Extract the (X, Y) coordinate from the center of the cell holding the provided text.  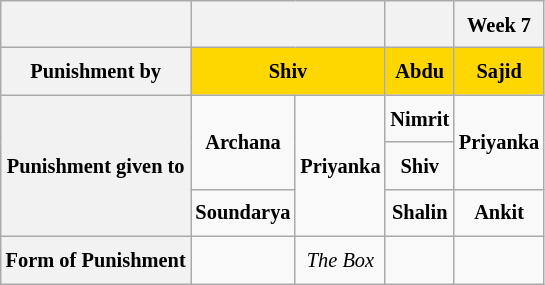
Archana (244, 142)
Soundarya (244, 212)
Ankit (499, 212)
The Box (340, 260)
Punishment by (96, 72)
Abdu (420, 72)
Punishment given to (96, 166)
Shalin (420, 212)
Sajid (499, 72)
Nimrit (420, 118)
Week 7 (499, 24)
Form of Punishment (96, 260)
